Scan for the cell matching the given text and deliver its (X, Y) coordinate at center. 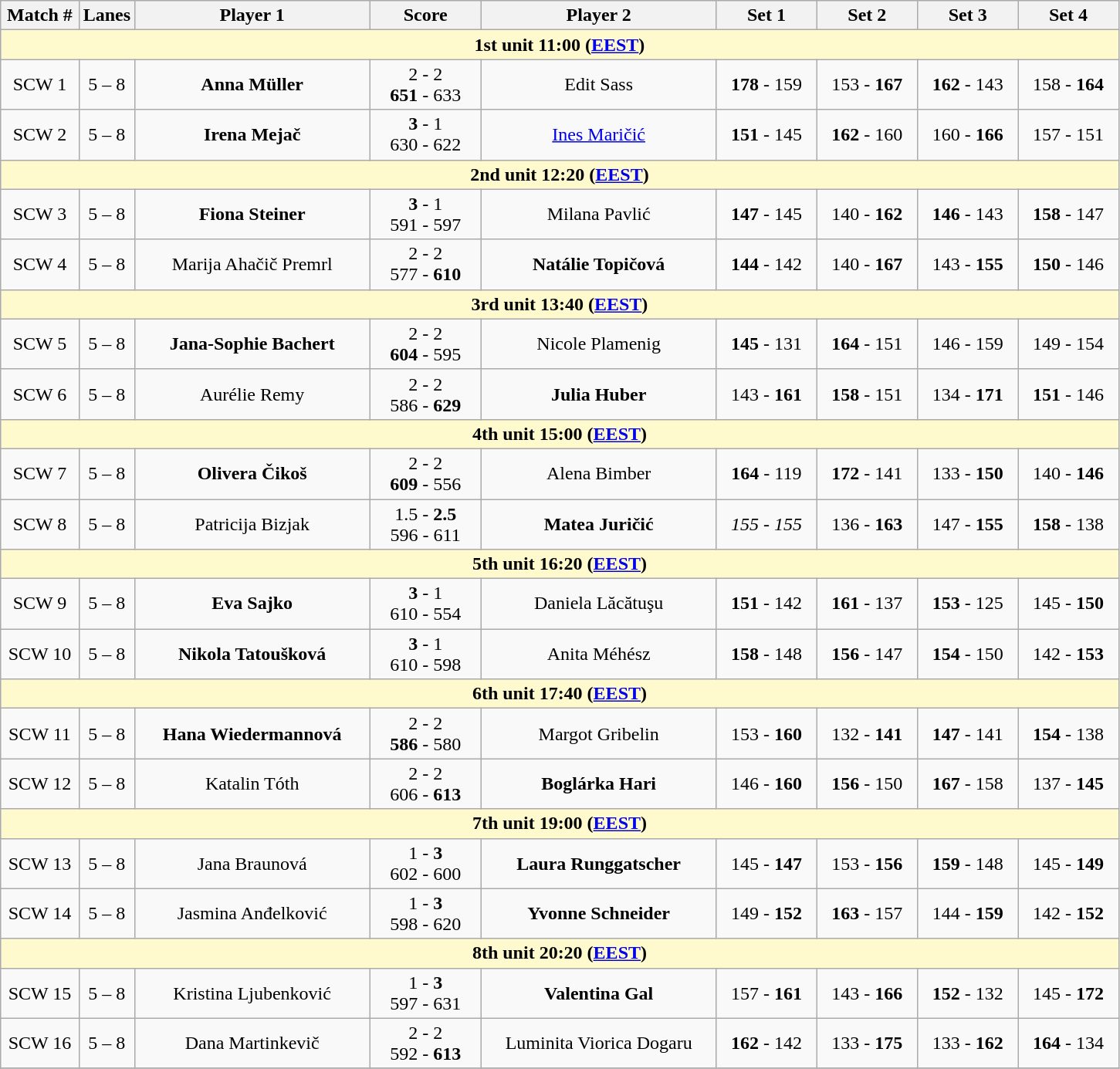
Kristina Ljubenković (252, 993)
153 - 167 (867, 85)
142 - 153 (1068, 655)
132 - 141 (867, 733)
2 - 2 604 - 595 (426, 344)
3rd unit 13:40 (EEST) (560, 304)
Player 1 (252, 15)
145 - 150 (1068, 604)
Jana-Sophie Bachert (252, 344)
Aurélie Remy (252, 394)
Valentina Gal (599, 993)
Natálie Topičová (599, 264)
2 - 2 651 - 633 (426, 85)
147 - 141 (967, 733)
136 - 163 (867, 523)
153 - 156 (867, 863)
160 - 166 (967, 134)
163 - 157 (867, 914)
6th unit 17:40 (EEST) (560, 694)
162 - 160 (867, 134)
1 - 3 598 - 620 (426, 914)
SCW 10 (40, 655)
SCW 8 (40, 523)
156 - 150 (867, 784)
Katalin Tóth (252, 784)
Set 3 (967, 15)
158 - 148 (766, 655)
Jasmina Anđelković (252, 914)
Score (426, 15)
1 - 3 597 - 631 (426, 993)
Marija Ahačič Premrl (252, 264)
Nikola Tatoušková (252, 655)
146 - 160 (766, 784)
158 - 151 (867, 394)
5th unit 16:20 (EEST) (560, 564)
153 - 160 (766, 733)
140 - 162 (867, 215)
Set 4 (1068, 15)
Ines Maričić (599, 134)
Margot Gribelin (599, 733)
145 - 149 (1068, 863)
Eva Sajko (252, 604)
Matea Juričić (599, 523)
2 - 2 606 - 613 (426, 784)
Fiona Steiner (252, 215)
SCW 9 (40, 604)
153 - 125 (967, 604)
158 - 147 (1068, 215)
Anita Méhész (599, 655)
7th unit 19:00 (EEST) (560, 824)
3 - 1 610 - 554 (426, 604)
152 - 132 (967, 993)
167 - 158 (967, 784)
4th unit 15:00 (EEST) (560, 434)
142 - 152 (1068, 914)
Irena Mejač (252, 134)
151 - 146 (1068, 394)
147 - 155 (967, 523)
2 - 2 586 - 629 (426, 394)
164 - 119 (766, 474)
1 - 3 602 - 600 (426, 863)
Daniela Lăcătuşu (599, 604)
149 - 154 (1068, 344)
SCW 16 (40, 1044)
143 - 161 (766, 394)
Olivera Čikoš (252, 474)
143 - 166 (867, 993)
133 - 162 (967, 1044)
Patricija Bizjak (252, 523)
Milana Pavlić (599, 215)
158 - 138 (1068, 523)
SCW 11 (40, 733)
SCW 15 (40, 993)
150 - 146 (1068, 264)
172 - 141 (867, 474)
Dana Martinkevič (252, 1044)
140 - 146 (1068, 474)
156 - 147 (867, 655)
Hana Wiedermannová (252, 733)
Nicole Plamenig (599, 344)
2 - 2 592 - 613 (426, 1044)
Jana Braunová (252, 863)
Set 2 (867, 15)
SCW 3 (40, 215)
Boglárka Hari (599, 784)
Laura Runggatscher (599, 863)
Julia Huber (599, 394)
144 - 142 (766, 264)
146 - 143 (967, 215)
162 - 142 (766, 1044)
133 - 175 (867, 1044)
1.5 - 2.5 596 - 611 (426, 523)
1st unit 11:00 (EEST) (560, 45)
146 - 159 (967, 344)
154 - 138 (1068, 733)
Lanes (107, 15)
SCW 5 (40, 344)
151 - 142 (766, 604)
164 - 134 (1068, 1044)
Yvonne Schneider (599, 914)
162 - 143 (967, 85)
157 - 161 (766, 993)
133 - 150 (967, 474)
Set 1 (766, 15)
Match # (40, 15)
151 - 145 (766, 134)
161 - 137 (867, 604)
145 - 172 (1068, 993)
145 - 147 (766, 863)
2nd unit 12:20 (EEST) (560, 174)
137 - 145 (1068, 784)
3 - 1 610 - 598 (426, 655)
Player 2 (599, 15)
178 - 159 (766, 85)
SCW 14 (40, 914)
3 - 1 591 - 597 (426, 215)
SCW 7 (40, 474)
134 - 171 (967, 394)
Anna Müller (252, 85)
145 - 131 (766, 344)
140 - 167 (867, 264)
164 - 151 (867, 344)
SCW 2 (40, 134)
3 - 1 630 - 622 (426, 134)
SCW 6 (40, 394)
8th unit 20:20 (EEST) (560, 953)
SCW 4 (40, 264)
147 - 145 (766, 215)
154 - 150 (967, 655)
Edit Sass (599, 85)
Luminita Viorica Dogaru (599, 1044)
149 - 152 (766, 914)
SCW 12 (40, 784)
Alena Bimber (599, 474)
SCW 13 (40, 863)
SCW 1 (40, 85)
159 - 148 (967, 863)
155 - 155 (766, 523)
144 - 159 (967, 914)
2 - 2 577 - 610 (426, 264)
2 - 2 609 - 556 (426, 474)
157 - 151 (1068, 134)
143 - 155 (967, 264)
158 - 164 (1068, 85)
2 - 2 586 - 580 (426, 733)
